Scan for the cell matching the given text and deliver its [x, y] coordinate at center. 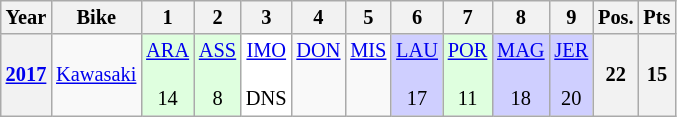
ARA 14 [168, 75]
7 [468, 17]
6 [417, 17]
3 [266, 17]
2017 [26, 75]
15 [656, 75]
IMO DNS [266, 75]
MAG 18 [520, 75]
2 [218, 17]
Pos. [616, 17]
POR 11 [468, 75]
DON [318, 75]
4 [318, 17]
JER 20 [571, 75]
5 [368, 17]
22 [616, 75]
ASS 8 [218, 75]
1 [168, 17]
8 [520, 17]
Year [26, 17]
Pts [656, 17]
LAU 17 [417, 75]
9 [571, 17]
Kawasaki [96, 75]
MIS [368, 75]
Bike [96, 17]
